Return the (X, Y) coordinate for the center point of the cell that contains the specified text.  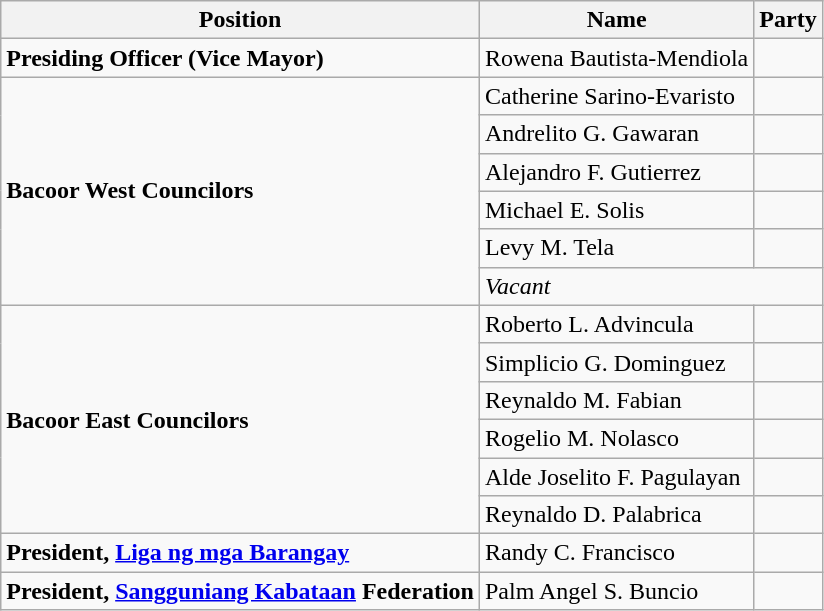
Position (240, 20)
President, Liga ng mga Barangay (240, 553)
Reynaldo M. Fabian (616, 400)
Alejandro F. Gutierrez (616, 172)
Simplicio G. Dominguez (616, 362)
Palm Angel S. Buncio (616, 591)
Rogelio M. Nolasco (616, 438)
Randy C. Francisco (616, 553)
Alde Joselito F. Pagulayan (616, 477)
Bacoor East Councilors (240, 419)
President, Sangguniang Kabataan Federation (240, 591)
Levy M. Tela (616, 248)
Name (616, 20)
Presiding Officer (Vice Mayor) (240, 58)
Rowena Bautista-Mendiola (616, 58)
Vacant (650, 286)
Bacoor West Councilors (240, 191)
Andrelito G. Gawaran (616, 134)
Roberto L. Advincula (616, 324)
Party (788, 20)
Michael E. Solis (616, 210)
Catherine Sarino-Evaristo (616, 96)
Reynaldo D. Palabrica (616, 515)
